Search for the cell housing the specified text and yield its (X, Y) center coordinate. 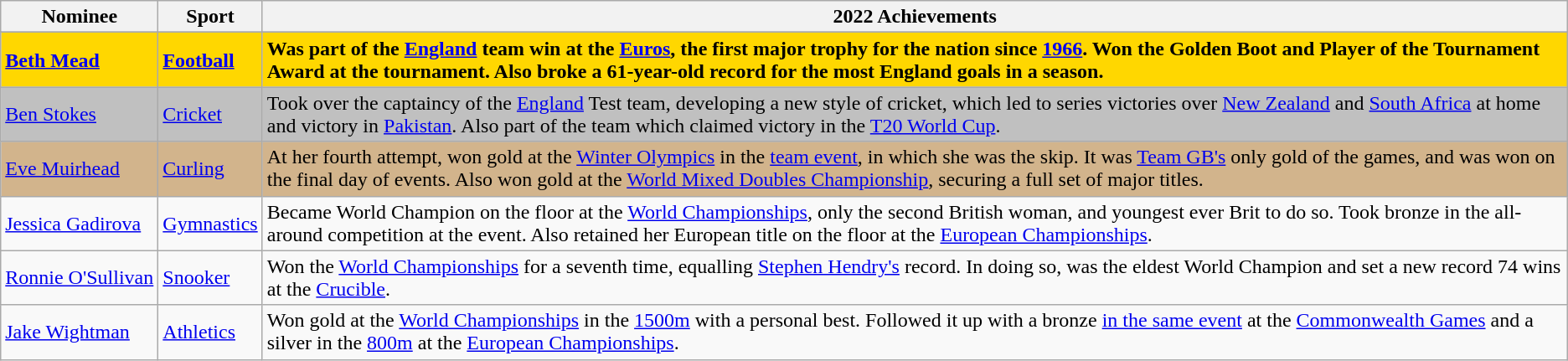
Ronnie O'Sullivan (80, 278)
Curling (210, 169)
Gymnastics (210, 223)
Football (210, 60)
Athletics (210, 332)
Cricket (210, 114)
Ben Stokes (80, 114)
Eve Muirhead (80, 169)
Jessica Gadirova (80, 223)
Beth Mead (80, 60)
Nominee (80, 17)
2022 Achievements (915, 17)
Sport (210, 17)
Snooker (210, 278)
Jake Wightman (80, 332)
